Determine the (X, Y) coordinate at the center of the cell enclosing the given text.  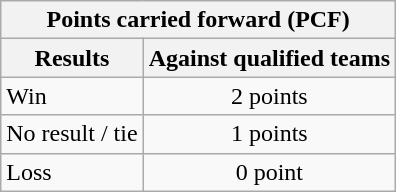
No result / tie (72, 134)
Loss (72, 172)
Results (72, 58)
Points carried forward (PCF) (198, 20)
Win (72, 96)
0 point (269, 172)
Against qualified teams (269, 58)
1 points (269, 134)
2 points (269, 96)
